Search for the cell housing the specified text and yield its [X, Y] center coordinate. 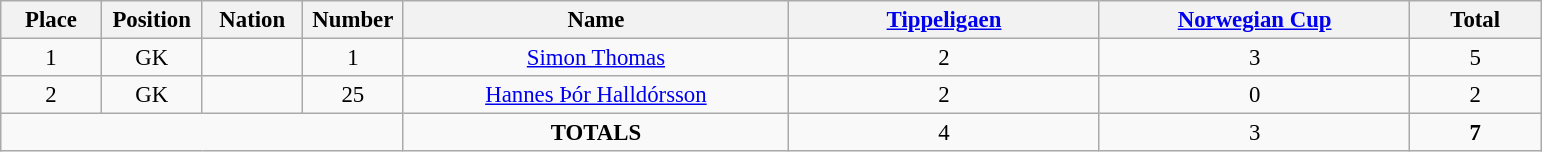
0 [1254, 95]
Position [152, 20]
7 [1476, 133]
Tippeligaen [944, 20]
Norwegian Cup [1254, 20]
TOTALS [596, 133]
Nation [252, 20]
4 [944, 133]
Place [52, 20]
25 [354, 95]
Total [1476, 20]
Simon Thomas [596, 58]
Name [596, 20]
Hannes Þór Halldórsson [596, 95]
5 [1476, 58]
Number [354, 20]
